Find where the given text appears and provide that cell's center as [x, y] coordinate. 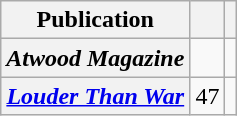
Publication [96, 20]
Atwood Magazine [96, 58]
47 [208, 96]
Louder Than War [96, 96]
